Determine the (X, Y) coordinate at the center of the cell enclosing the given text.  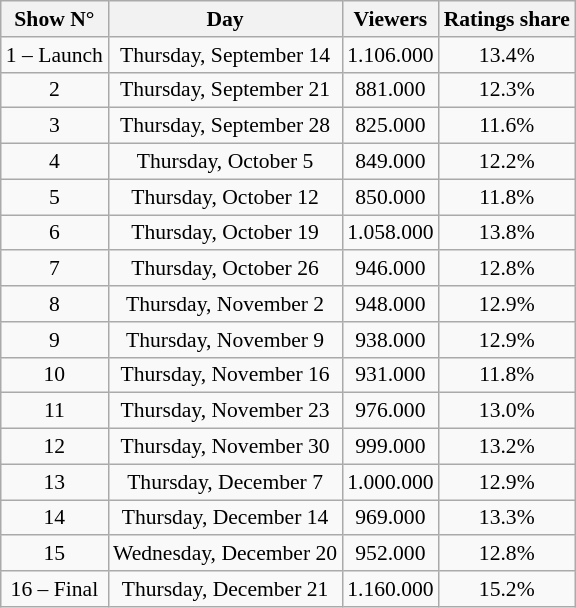
12.3% (507, 90)
6 (54, 233)
931.000 (390, 375)
13.4% (507, 55)
948.000 (390, 304)
Thursday, November 23 (225, 411)
850.000 (390, 197)
10 (54, 375)
Thursday, November 16 (225, 375)
1.000.000 (390, 482)
Thursday, September 28 (225, 126)
11.6% (507, 126)
15 (54, 554)
Thursday, September 14 (225, 55)
Wednesday, December 20 (225, 554)
1.160.000 (390, 589)
Show N° (54, 19)
12.2% (507, 162)
13.0% (507, 411)
3 (54, 126)
976.000 (390, 411)
5 (54, 197)
13.8% (507, 233)
Thursday, November 2 (225, 304)
Thursday, December 21 (225, 589)
8 (54, 304)
Thursday, December 7 (225, 482)
14 (54, 518)
952.000 (390, 554)
1.106.000 (390, 55)
Thursday, September 21 (225, 90)
12 (54, 447)
969.000 (390, 518)
938.000 (390, 340)
1 – Launch (54, 55)
Thursday, October 5 (225, 162)
825.000 (390, 126)
Thursday, November 30 (225, 447)
946.000 (390, 269)
Thursday, November 9 (225, 340)
Day (225, 19)
881.000 (390, 90)
2 (54, 90)
7 (54, 269)
849.000 (390, 162)
13.2% (507, 447)
4 (54, 162)
16 – Final (54, 589)
9 (54, 340)
1.058.000 (390, 233)
999.000 (390, 447)
13.3% (507, 518)
Thursday, December 14 (225, 518)
Thursday, October 26 (225, 269)
11 (54, 411)
Ratings share (507, 19)
Thursday, October 12 (225, 197)
Thursday, October 19 (225, 233)
Viewers (390, 19)
15.2% (507, 589)
13 (54, 482)
